Find where the given text appears and provide that cell's center as (X, Y) coordinate. 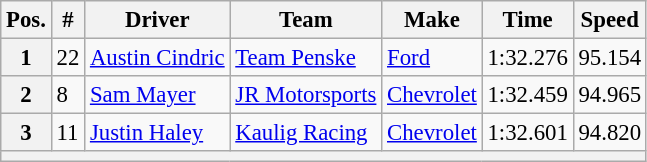
Driver (158, 20)
Kaulig Racing (306, 133)
3 (26, 133)
1:32.459 (528, 95)
Team Penske (306, 58)
# (68, 20)
22 (68, 58)
94.820 (610, 133)
8 (68, 95)
Austin Cindric (158, 58)
1:32.276 (528, 58)
1 (26, 58)
Time (528, 20)
Sam Mayer (158, 95)
Pos. (26, 20)
11 (68, 133)
Team (306, 20)
2 (26, 95)
Speed (610, 20)
Ford (432, 58)
Make (432, 20)
1:32.601 (528, 133)
94.965 (610, 95)
Justin Haley (158, 133)
JR Motorsports (306, 95)
95.154 (610, 58)
